Search for the cell housing the specified text and yield its (X, Y) center coordinate. 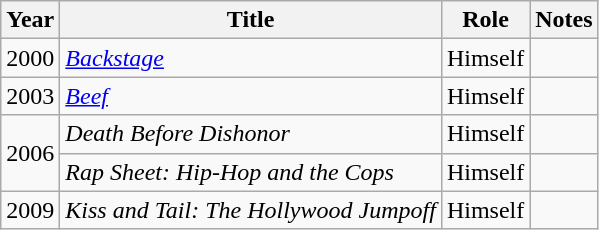
Death Before Dishonor (251, 134)
2009 (30, 210)
Kiss and Tail: The Hollywood Jumpoff (251, 210)
Title (251, 20)
Rap Sheet: Hip-Hop and the Cops (251, 172)
Notes (564, 20)
Beef (251, 96)
2003 (30, 96)
Role (485, 20)
2000 (30, 58)
Backstage (251, 58)
2006 (30, 153)
Year (30, 20)
